Return the (x, y) coordinate for the center point of the cell that contains the specified text.  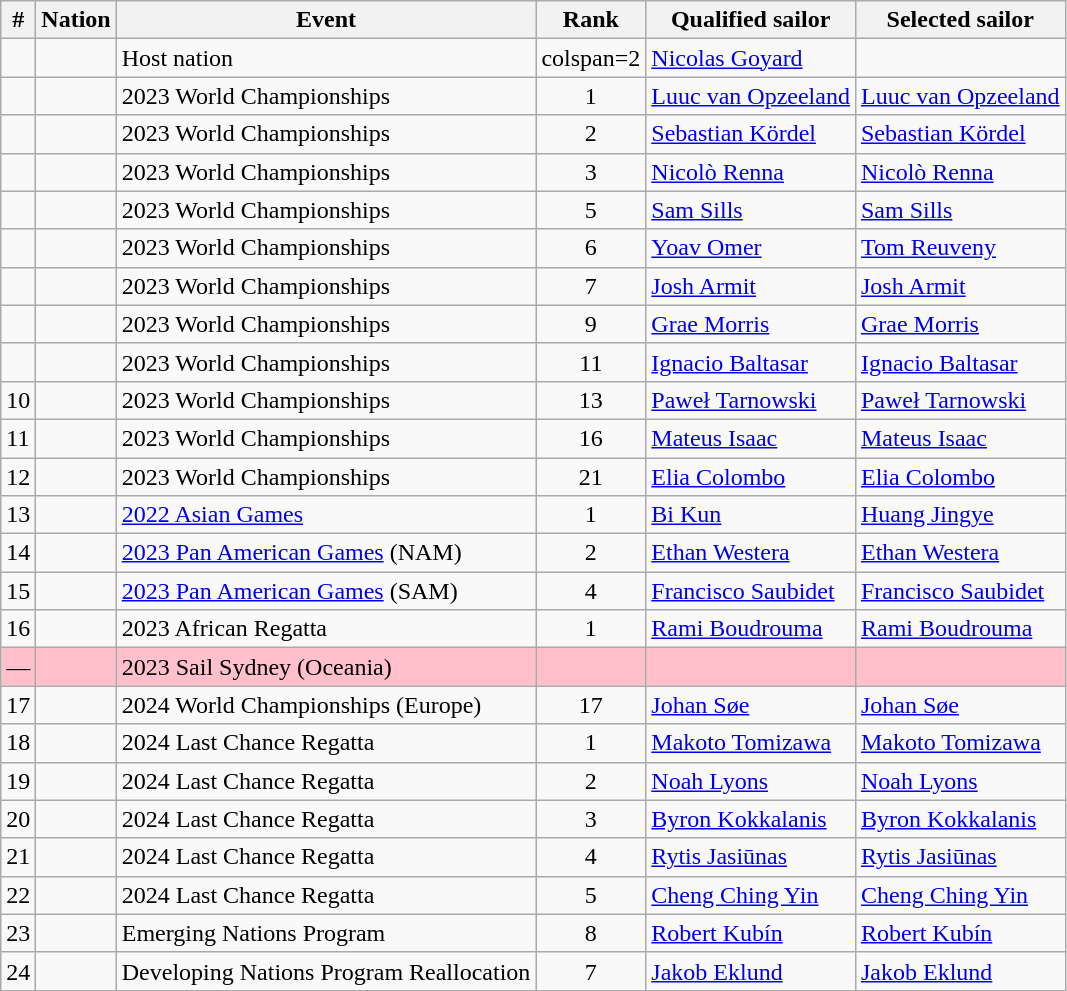
Nation (76, 20)
14 (18, 553)
9 (591, 324)
Bi Kun (751, 515)
# (18, 20)
19 (18, 781)
Host nation (326, 58)
24 (18, 971)
6 (591, 248)
22 (18, 895)
colspan=2 (591, 58)
— (18, 667)
2023 Pan American Games (SAM) (326, 591)
Yoav Omer (751, 248)
12 (18, 477)
10 (18, 400)
2024 World Championships (Europe) (326, 705)
Qualified sailor (751, 20)
2022 Asian Games (326, 515)
Tom Reuveny (960, 248)
8 (591, 933)
20 (18, 819)
Emerging Nations Program (326, 933)
23 (18, 933)
18 (18, 743)
2023 Sail Sydney (Oceania) (326, 667)
2023 African Regatta (326, 629)
2023 Pan American Games (NAM) (326, 553)
Selected sailor (960, 20)
Developing Nations Program Reallocation (326, 971)
Huang Jingye (960, 515)
Rank (591, 20)
15 (18, 591)
Nicolas Goyard (751, 58)
Event (326, 20)
